Determine the [X, Y] coordinate at the center of the cell enclosing the given text.  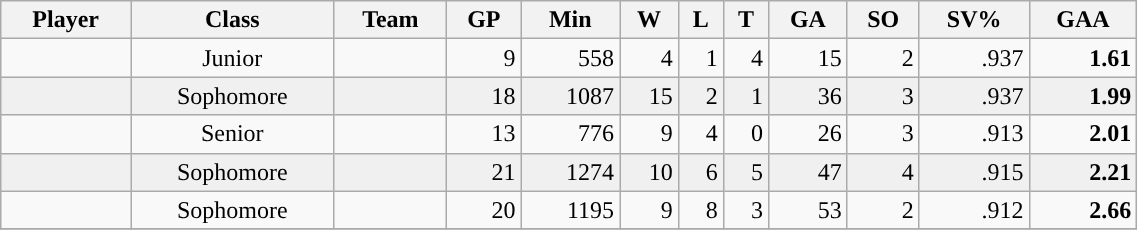
558 [570, 58]
18 [484, 96]
0 [746, 134]
SO [883, 20]
GP [484, 20]
1.99 [1083, 96]
10 [650, 172]
6 [700, 172]
SV% [974, 20]
.915 [974, 172]
Junior [232, 58]
Team [390, 20]
36 [808, 96]
1195 [570, 210]
53 [808, 210]
21 [484, 172]
26 [808, 134]
.912 [974, 210]
1274 [570, 172]
2.01 [1083, 134]
L [700, 20]
5 [746, 172]
GAA [1083, 20]
W [650, 20]
1087 [570, 96]
.913 [974, 134]
Senior [232, 134]
T [746, 20]
Class [232, 20]
1.61 [1083, 58]
Player [66, 20]
GA [808, 20]
776 [570, 134]
8 [700, 210]
47 [808, 172]
2.21 [1083, 172]
13 [484, 134]
Min [570, 20]
2.66 [1083, 210]
20 [484, 210]
